Search for the cell housing the specified text and yield its (x, y) center coordinate. 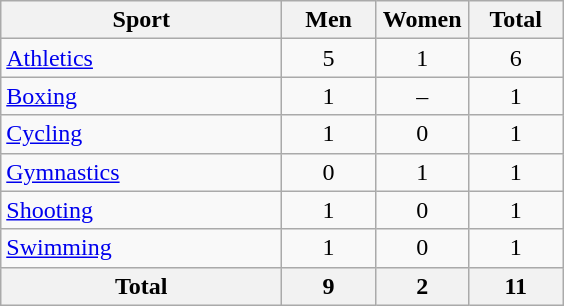
2 (422, 286)
Women (422, 20)
Athletics (142, 58)
Gymnastics (142, 172)
Swimming (142, 248)
11 (516, 286)
Sport (142, 20)
6 (516, 58)
– (422, 96)
Men (329, 20)
9 (329, 286)
5 (329, 58)
Shooting (142, 210)
Boxing (142, 96)
Cycling (142, 134)
